Output the (X, Y) coordinate of the center of the cell containing the given text.  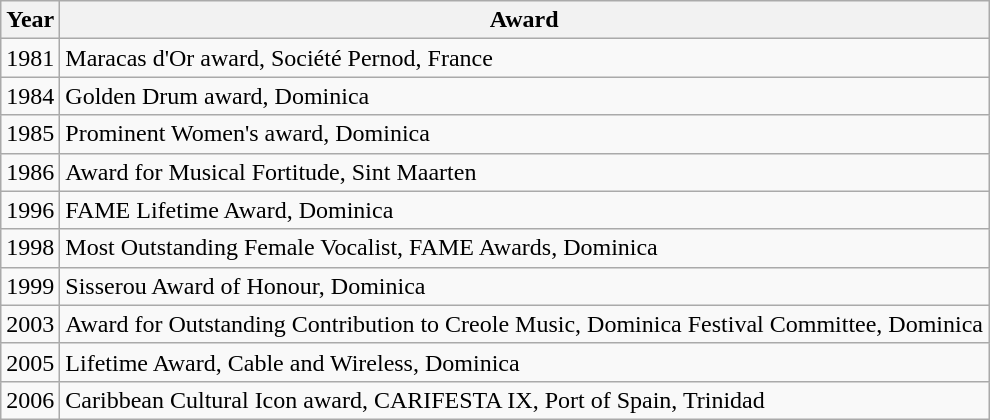
Award for Outstanding Contribution to Creole Music, Dominica Festival Committee, Dominica (524, 324)
2006 (30, 400)
FAME Lifetime Award, Dominica (524, 210)
2003 (30, 324)
Caribbean Cultural Icon award, CARIFESTA IX, Port of Spain, Trinidad (524, 400)
Maracas d'Or award, Société Pernod, France (524, 58)
1998 (30, 248)
Year (30, 20)
Golden Drum award, Dominica (524, 96)
1985 (30, 134)
1984 (30, 96)
Sisserou Award of Honour, Dominica (524, 286)
Award (524, 20)
Award for Musical Fortitude, Sint Maarten (524, 172)
2005 (30, 362)
Lifetime Award, Cable and Wireless, Dominica (524, 362)
1981 (30, 58)
1999 (30, 286)
1986 (30, 172)
Most Outstanding Female Vocalist, FAME Awards, Dominica (524, 248)
1996 (30, 210)
Prominent Women's award, Dominica (524, 134)
